Identify which cell holds the provided text, then report its [x, y] central coordinate. 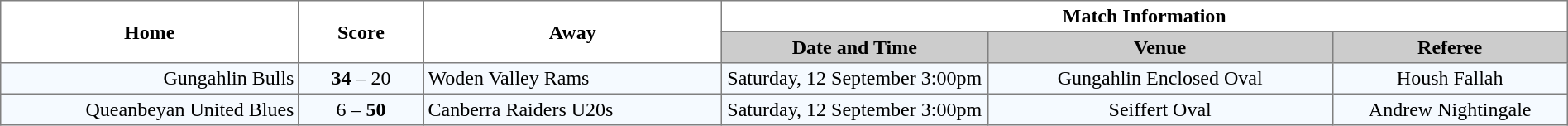
Andrew Nightingale [1450, 109]
Score [361, 31]
Away [572, 31]
Gungahlin Enclosed Oval [1159, 79]
Venue [1159, 47]
6 – 50 [361, 109]
Canberra Raiders U20s [572, 109]
Woden Valley Rams [572, 79]
Referee [1450, 47]
34 – 20 [361, 79]
Seiffert Oval [1159, 109]
Date and Time [854, 47]
Housh Fallah [1450, 79]
Home [150, 31]
Gungahlin Bulls [150, 79]
Queanbeyan United Blues [150, 109]
Match Information [1145, 17]
